For the text-containing cell, return its midpoint in (X, Y) coordinate format. 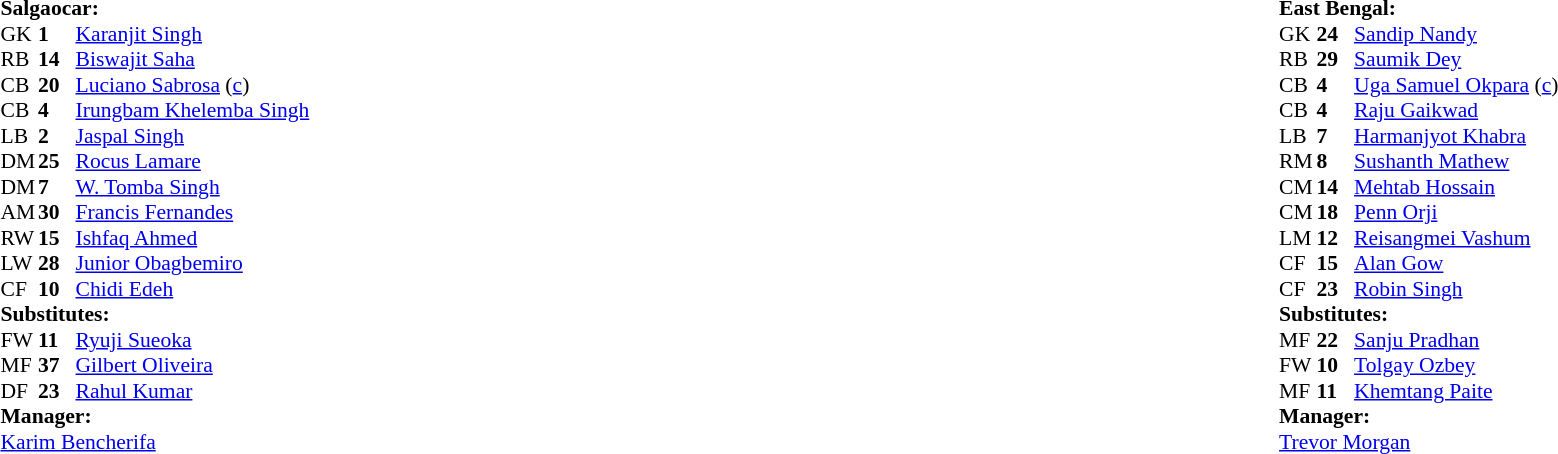
Gilbert Oliveira (193, 365)
29 (1336, 59)
18 (1336, 213)
LM (1298, 238)
Raju Gaikwad (1456, 111)
RW (19, 238)
Harmanjyot Khabra (1456, 136)
W. Tomba Singh (193, 187)
Ryuji Sueoka (193, 340)
2 (57, 136)
Robin Singh (1456, 289)
Luciano Sabrosa (c) (193, 85)
25 (57, 161)
RM (1298, 161)
Sushanth Mathew (1456, 161)
Ishfaq Ahmed (193, 238)
Francis Fernandes (193, 213)
Penn Orji (1456, 213)
20 (57, 85)
Sandip Nandy (1456, 34)
Saumik Dey (1456, 59)
DF (19, 391)
Tolgay Ozbey (1456, 365)
12 (1336, 238)
Irungbam Khelemba Singh (193, 111)
22 (1336, 340)
Mehtab Hossain (1456, 187)
Alan Gow (1456, 263)
30 (57, 213)
Chidi Edeh (193, 289)
Sanju Pradhan (1456, 340)
8 (1336, 161)
Uga Samuel Okpara (c) (1456, 85)
37 (57, 365)
24 (1336, 34)
Rocus Lamare (193, 161)
Junior Obagbemiro (193, 263)
1 (57, 34)
LW (19, 263)
Jaspal Singh (193, 136)
AM (19, 213)
Reisangmei Vashum (1456, 238)
28 (57, 263)
Rahul Kumar (193, 391)
Biswajit Saha (193, 59)
Karanjit Singh (193, 34)
Khemtang Paite (1456, 391)
